Identify which cell holds the provided text, then report its (x, y) central coordinate. 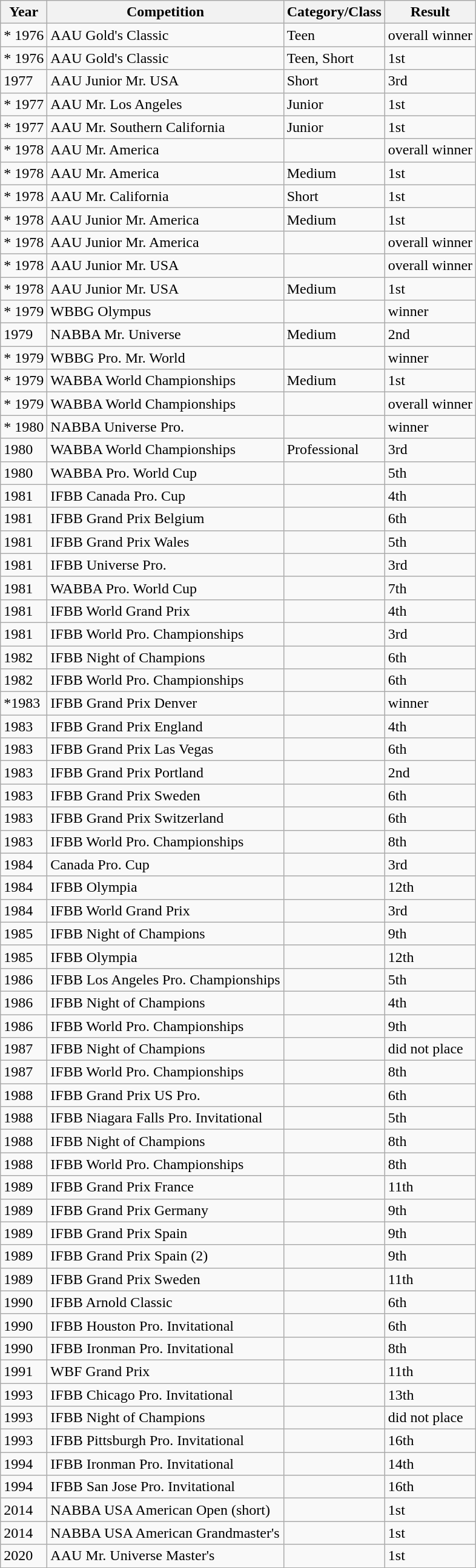
WBF Grand Prix (165, 1371)
Teen (334, 35)
IFBB Chicago Pro. Invitational (165, 1394)
Competition (165, 12)
Teen, Short (334, 58)
IFBB Grand Prix Portland (165, 772)
AAU Mr. Los Angeles (165, 104)
7th (430, 588)
NABBA USA American Grandmaster's (165, 1533)
AAU Mr. Universe Master's (165, 1556)
NABBA Universe Pro. (165, 427)
IFBB Houston Pro. Invitational (165, 1325)
Result (430, 12)
IFBB Pittsburgh Pro. Invitational (165, 1441)
IFBB Grand Prix Switzerland (165, 819)
IFBB Niagara Falls Pro. Invitational (165, 1118)
Canada Pro. Cup (165, 865)
WBBG Olympus (165, 312)
IFBB Arnold Classic (165, 1302)
IFBB Grand Prix England (165, 726)
NABBA Mr. Universe (165, 335)
IFBB Grand Prix Las Vegas (165, 749)
IFBB Los Angeles Pro. Championships (165, 980)
IFBB Grand Prix US Pro. (165, 1095)
IFBB San Jose Pro. Invitational (165, 1487)
1991 (24, 1371)
IFBB Grand Prix Spain (165, 1233)
1979 (24, 335)
*1983 (24, 703)
IFBB Grand Prix Germany (165, 1210)
2020 (24, 1556)
AAU Mr. California (165, 196)
14th (430, 1464)
AAU Mr. Southern California (165, 127)
IFBB Grand Prix Denver (165, 703)
NABBA USA American Open (short) (165, 1510)
IFBB Universe Pro. (165, 565)
IFBB Grand Prix Spain (2) (165, 1256)
1977 (24, 81)
Year (24, 12)
Category/Class (334, 12)
IFBB Canada Pro. Cup (165, 496)
Professional (334, 450)
IFBB Grand Prix Wales (165, 542)
IFBB Grand Prix France (165, 1187)
13th (430, 1394)
* 1980 (24, 427)
WBBG Pro. Mr. World (165, 358)
IFBB Grand Prix Belgium (165, 519)
